Find where the given text appears and provide that cell's center as [X, Y] coordinate. 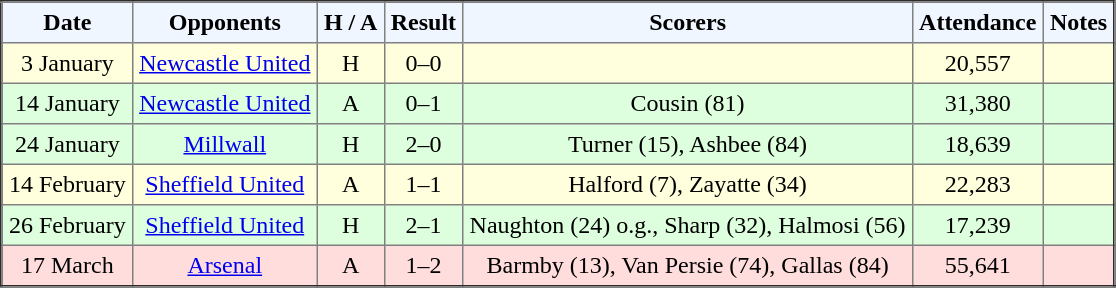
Cousin (81) [688, 103]
H / A [350, 22]
Scorers [688, 22]
17 March [68, 266]
17,239 [978, 225]
Arsenal [224, 266]
0–1 [424, 103]
Millwall [224, 144]
2–1 [424, 225]
Attendance [978, 22]
3 January [68, 63]
Date [68, 22]
Result [424, 22]
31,380 [978, 103]
2–0 [424, 144]
Naughton (24) o.g., Sharp (32), Halmosi (56) [688, 225]
1–2 [424, 266]
1–1 [424, 184]
14 February [68, 184]
Barmby (13), Van Persie (74), Gallas (84) [688, 266]
Turner (15), Ashbee (84) [688, 144]
Halford (7), Zayatte (34) [688, 184]
0–0 [424, 63]
26 February [68, 225]
Opponents [224, 22]
22,283 [978, 184]
20,557 [978, 63]
Notes [1079, 22]
55,641 [978, 266]
18,639 [978, 144]
24 January [68, 144]
14 January [68, 103]
